Return the [X, Y] coordinate for the center point of the cell that contains the specified text.  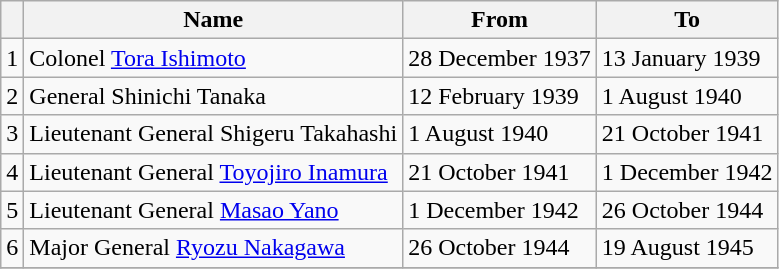
Lieutenant General Masao Yano [214, 210]
Lieutenant General Toyojiro Inamura [214, 172]
To [687, 20]
Major General Ryozu Nakagawa [214, 248]
2 [12, 96]
19 August 1945 [687, 248]
5 [12, 210]
28 December 1937 [500, 58]
General Shinichi Tanaka [214, 96]
12 February 1939 [500, 96]
13 January 1939 [687, 58]
4 [12, 172]
6 [12, 248]
Name [214, 20]
From [500, 20]
Colonel Tora Ishimoto [214, 58]
3 [12, 134]
1 [12, 58]
Lieutenant General Shigeru Takahashi [214, 134]
